Capture the cell that displays the provided text and extract its [x, y] central coordinate. 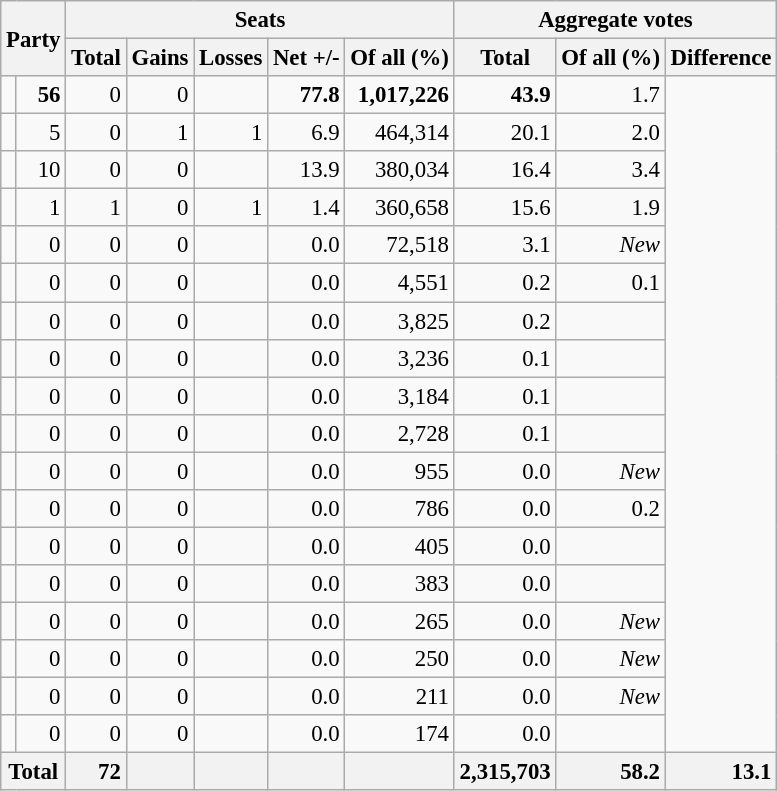
464,314 [400, 133]
Aggregate votes [615, 20]
56 [40, 95]
786 [400, 509]
16.4 [505, 170]
Losses [231, 58]
15.6 [505, 208]
1.4 [306, 208]
Party [34, 38]
58.2 [610, 772]
360,658 [400, 208]
2.0 [610, 133]
10 [40, 170]
265 [400, 621]
2,315,703 [505, 772]
6.9 [306, 133]
3,236 [400, 358]
13.9 [306, 170]
77.8 [306, 95]
380,034 [400, 170]
Net +/- [306, 58]
3.1 [505, 245]
405 [400, 546]
4,551 [400, 283]
72,518 [400, 245]
3,184 [400, 396]
955 [400, 471]
174 [400, 734]
43.9 [505, 95]
Seats [260, 20]
383 [400, 584]
1.9 [610, 208]
211 [400, 697]
5 [40, 133]
20.1 [505, 133]
72 [96, 772]
3,825 [400, 321]
Difference [720, 58]
13.1 [720, 772]
Gains [160, 58]
1,017,226 [400, 95]
250 [400, 659]
1.7 [610, 95]
2,728 [400, 433]
3.4 [610, 170]
